Determine the (X, Y) coordinate at the center of the cell enclosing the given text.  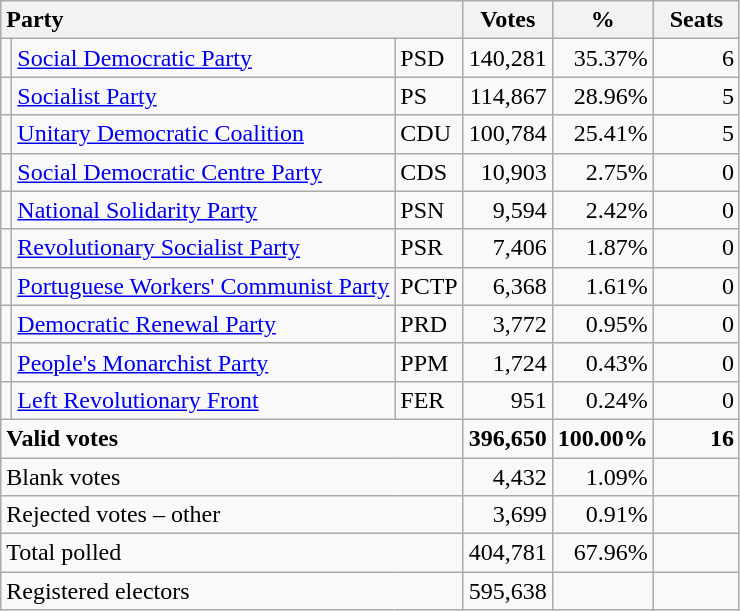
1,724 (508, 362)
114,867 (508, 96)
951 (508, 400)
0.43% (602, 362)
Party (232, 20)
PSR (429, 248)
PSN (429, 210)
0.24% (602, 400)
CDS (429, 172)
Portuguese Workers' Communist Party (204, 286)
28.96% (602, 96)
1.09% (602, 477)
404,781 (508, 553)
3,772 (508, 324)
1.87% (602, 248)
Unitary Democratic Coalition (204, 134)
10,903 (508, 172)
6 (696, 58)
100,784 (508, 134)
Votes (508, 20)
100.00% (602, 438)
Social Democratic Centre Party (204, 172)
PCTP (429, 286)
Seats (696, 20)
PRD (429, 324)
Democratic Renewal Party (204, 324)
67.96% (602, 553)
PPM (429, 362)
People's Monarchist Party (204, 362)
140,281 (508, 58)
FER (429, 400)
Socialist Party (204, 96)
0.91% (602, 515)
Blank votes (232, 477)
Social Democratic Party (204, 58)
16 (696, 438)
35.37% (602, 58)
7,406 (508, 248)
National Solidarity Party (204, 210)
CDU (429, 134)
1.61% (602, 286)
2.42% (602, 210)
Valid votes (232, 438)
2.75% (602, 172)
9,594 (508, 210)
595,638 (508, 591)
Left Revolutionary Front (204, 400)
PSD (429, 58)
Registered electors (232, 591)
0.95% (602, 324)
25.41% (602, 134)
4,432 (508, 477)
3,699 (508, 515)
6,368 (508, 286)
Total polled (232, 553)
396,650 (508, 438)
PS (429, 96)
Revolutionary Socialist Party (204, 248)
Rejected votes – other (232, 515)
% (602, 20)
